Provide the (x, y) coordinate of the cell's center where the given text is located.  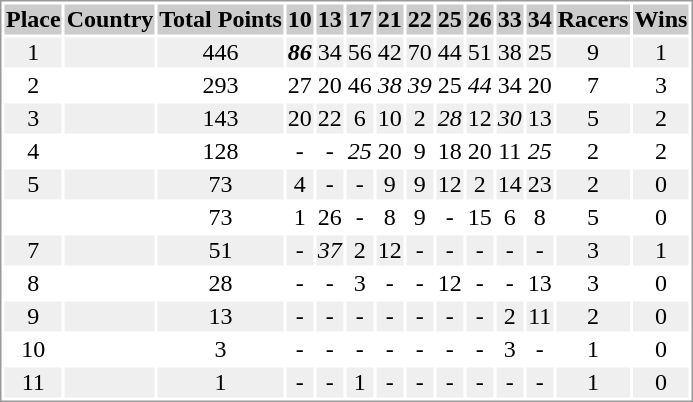
Country (110, 19)
143 (220, 119)
Racers (593, 19)
Total Points (220, 19)
42 (390, 53)
17 (360, 19)
46 (360, 85)
70 (420, 53)
446 (220, 53)
86 (300, 53)
27 (300, 85)
Place (33, 19)
14 (510, 185)
39 (420, 85)
128 (220, 151)
Wins (661, 19)
18 (450, 151)
33 (510, 19)
23 (540, 185)
21 (390, 19)
293 (220, 85)
15 (480, 217)
56 (360, 53)
37 (330, 251)
30 (510, 119)
